From the cell containing the given text, extract its center point as (X, Y) coordinate. 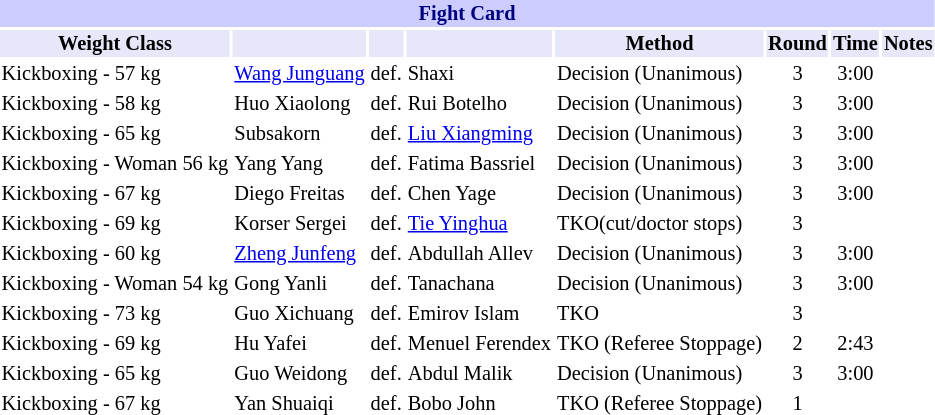
Time (855, 44)
Chen Yage (479, 194)
Tanachana (479, 284)
2:43 (855, 344)
TKO (Referee Stoppage) (660, 344)
Gong Yanli (300, 284)
Guo Weidong (300, 374)
Kickboxing - 60 kg (115, 254)
Round (797, 44)
TKO (660, 314)
Kickboxing - 73 kg (115, 314)
Kickboxing - Woman 56 kg (115, 164)
Guo Xichuang (300, 314)
Fatima Bassriel (479, 164)
Diego Freitas (300, 194)
Zheng Junfeng (300, 254)
Tie Yinghua (479, 224)
Subsakorn (300, 134)
Kickboxing - Woman 54 kg (115, 284)
Yang Yang (300, 164)
Abdul Malik (479, 374)
Korser Sergei (300, 224)
Liu Xiangming (479, 134)
Emirov Islam (479, 314)
Huo Xiaolong (300, 104)
Wang Junguang (300, 74)
Kickboxing - 57 kg (115, 74)
Notes (908, 44)
Menuel Ferendex (479, 344)
Rui Botelho (479, 104)
TKO(cut/doctor stops) (660, 224)
Kickboxing - 67 kg (115, 194)
Fight Card (467, 14)
Method (660, 44)
2 (797, 344)
Weight Class (115, 44)
Hu Yafei (300, 344)
Kickboxing - 58 kg (115, 104)
Shaxi (479, 74)
Abdullah Allev (479, 254)
